Extract the [X, Y] coordinate from the center of the cell holding the provided text.  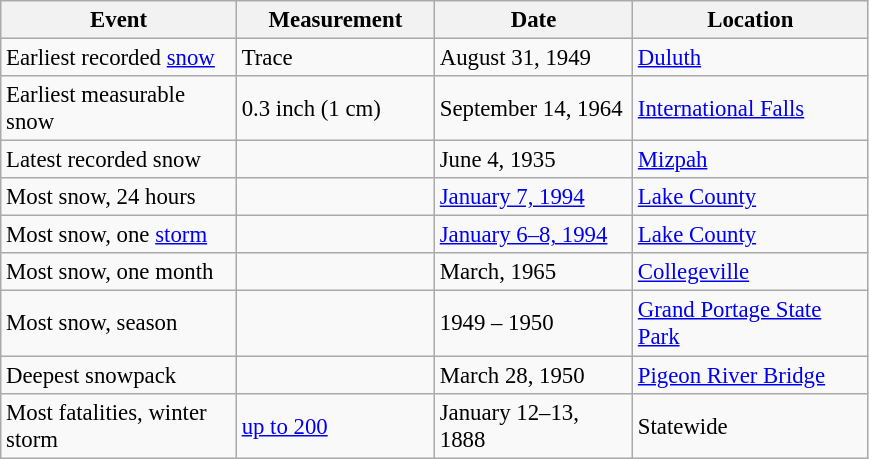
Event [119, 20]
Location [751, 20]
Mizpah [751, 160]
January 7, 1994 [533, 197]
Latest recorded snow [119, 160]
Earliest measurable snow [119, 108]
Trace [335, 58]
1949 – 1950 [533, 324]
Pigeon River Bridge [751, 375]
Duluth [751, 58]
March 28, 1950 [533, 375]
Most snow, 24 hours [119, 197]
January 6–8, 1994 [533, 235]
Grand Portage State Park [751, 324]
September 14, 1964 [533, 108]
Earliest recorded snow [119, 58]
International Falls [751, 108]
Statewide [751, 426]
June 4, 1935 [533, 160]
Most snow, one month [119, 273]
up to 200 [335, 426]
Measurement [335, 20]
August 31, 1949 [533, 58]
Most fatalities, winter storm [119, 426]
March, 1965 [533, 273]
Date [533, 20]
0.3 inch (1 cm) [335, 108]
Collegeville [751, 273]
January 12–13, 1888 [533, 426]
Most snow, season [119, 324]
Deepest snowpack [119, 375]
Most snow, one storm [119, 235]
